Search for the cell housing the specified text and yield its [x, y] center coordinate. 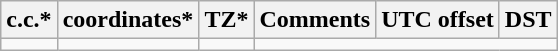
Comments [315, 20]
coordinates* [128, 20]
DST [528, 20]
UTC offset [438, 20]
c.c.* [29, 20]
TZ* [226, 20]
